Output the (X, Y) coordinate of the center of the cell containing the given text.  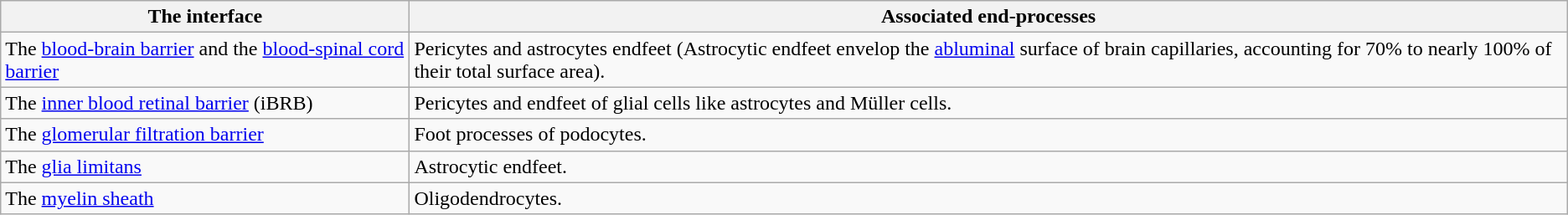
The myelin sheath (205, 198)
The glia limitans (205, 166)
The glomerular filtration barrier (205, 135)
The blood-brain barrier and the blood-spinal cord barrier (205, 60)
Astrocytic endfeet. (988, 166)
The inner blood retinal barrier (iBRB) (205, 103)
Oligodendrocytes. (988, 198)
The interface (205, 17)
Pericytes and endfeet of glial cells like astrocytes and Müller cells. (988, 103)
Foot processes of podocytes. (988, 135)
Associated end-processes (988, 17)
